Return [X, Y] of the center of cell containing provided text 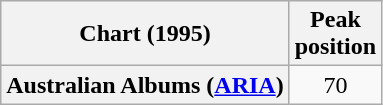
70 [335, 85]
Chart (1995) [145, 34]
Australian Albums (ARIA) [145, 85]
Peakposition [335, 34]
